Output the (x, y) coordinate of the center of the cell containing the given text.  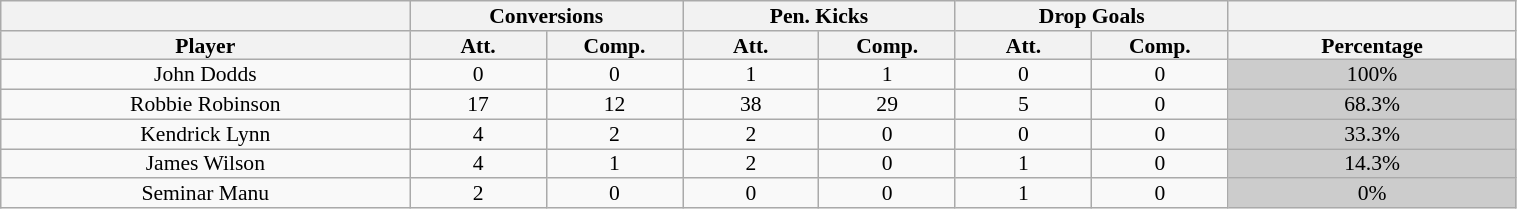
Kendrick Lynn (206, 134)
Conversions (546, 16)
Percentage (1372, 46)
100% (1372, 75)
17 (478, 105)
0% (1372, 193)
14.3% (1372, 164)
29 (887, 105)
Player (206, 46)
5 (1023, 105)
James Wilson (206, 164)
Robbie Robinson (206, 105)
Drop Goals (1092, 16)
Pen. Kicks (820, 16)
Seminar Manu (206, 193)
33.3% (1372, 134)
John Dodds (206, 75)
68.3% (1372, 105)
38 (751, 105)
12 (614, 105)
